Determine the [x, y] coordinate at the center of the cell enclosing the given text.  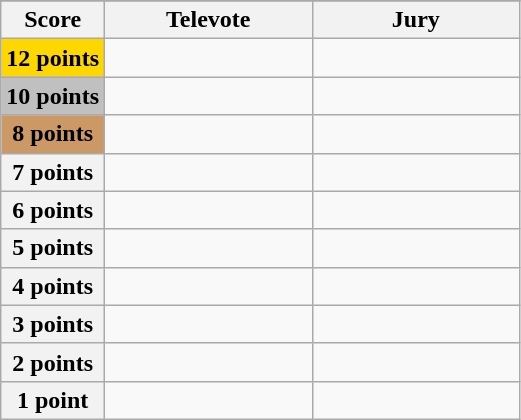
3 points [53, 324]
12 points [53, 58]
6 points [53, 210]
7 points [53, 172]
2 points [53, 362]
5 points [53, 248]
8 points [53, 134]
Jury [416, 20]
Televote [209, 20]
4 points [53, 286]
1 point [53, 400]
Score [53, 20]
10 points [53, 96]
